Find where the given text appears and provide that cell's center as (X, Y) coordinate. 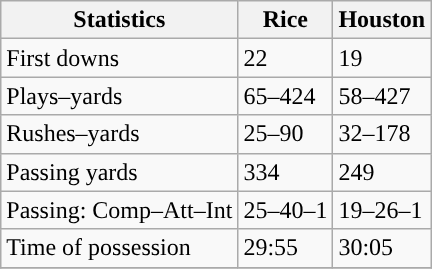
Statistics (120, 20)
30:05 (382, 248)
Time of possession (120, 248)
Houston (382, 20)
65–424 (286, 96)
Passing yards (120, 172)
Rushes–yards (120, 134)
Plays–yards (120, 96)
Rice (286, 20)
First downs (120, 58)
25–40–1 (286, 210)
29:55 (286, 248)
249 (382, 172)
32–178 (382, 134)
25–90 (286, 134)
19 (382, 58)
334 (286, 172)
19–26–1 (382, 210)
22 (286, 58)
Passing: Comp–Att–Int (120, 210)
58–427 (382, 96)
